Search for the cell housing the specified text and yield its (X, Y) center coordinate. 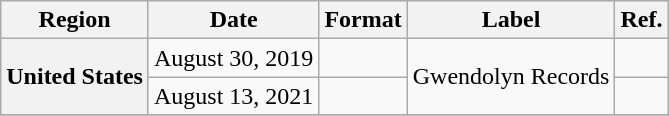
Region (75, 20)
Format (363, 20)
August 13, 2021 (233, 96)
Date (233, 20)
Gwendolyn Records (511, 77)
United States (75, 77)
Ref. (642, 20)
Label (511, 20)
August 30, 2019 (233, 58)
